Scan for the cell matching the given text and deliver its (X, Y) coordinate at center. 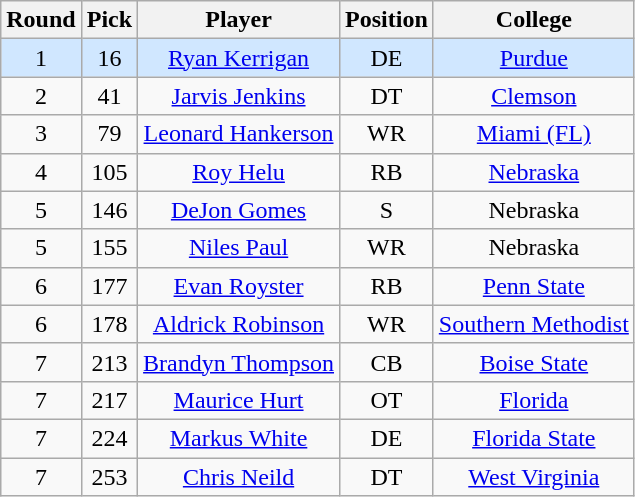
OT (387, 400)
213 (109, 362)
Round (41, 20)
Chris Neild (239, 477)
Clemson (534, 96)
155 (109, 248)
Ryan Kerrigan (239, 58)
146 (109, 210)
1 (41, 58)
West Virginia (534, 477)
Markus White (239, 438)
41 (109, 96)
Purdue (534, 58)
4 (41, 172)
Florida State (534, 438)
Niles Paul (239, 248)
Evan Royster (239, 286)
217 (109, 400)
16 (109, 58)
Southern Methodist (534, 324)
S (387, 210)
College (534, 20)
Brandyn Thompson (239, 362)
Pick (109, 20)
253 (109, 477)
Aldrick Robinson (239, 324)
CB (387, 362)
Leonard Hankerson (239, 134)
177 (109, 286)
Position (387, 20)
105 (109, 172)
3 (41, 134)
Player (239, 20)
DeJon Gomes (239, 210)
Roy Helu (239, 172)
178 (109, 324)
2 (41, 96)
Jarvis Jenkins (239, 96)
79 (109, 134)
Maurice Hurt (239, 400)
Miami (FL) (534, 134)
Florida (534, 400)
224 (109, 438)
Penn State (534, 286)
Boise State (534, 362)
